Find where the given text appears and provide that cell's center as [X, Y] coordinate. 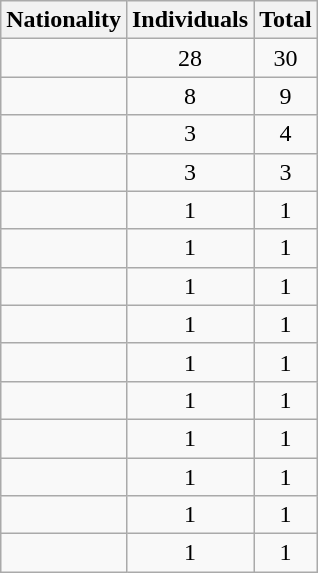
Total [286, 20]
8 [190, 96]
30 [286, 58]
4 [286, 134]
9 [286, 96]
28 [190, 58]
Nationality [64, 20]
Individuals [190, 20]
